Pinpoint the cell where the given text exists, returning its (x, y) midpoint coordinate. 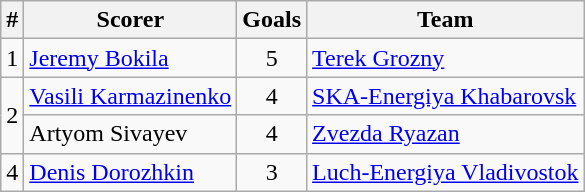
Terek Grozny (446, 58)
# (12, 20)
Artyom Sivayev (130, 134)
SKA-Energiya Khabarovsk (446, 96)
Zvezda Ryazan (446, 134)
Vasili Karmazinenko (130, 96)
Luch-Energiya Vladivostok (446, 172)
3 (272, 172)
1 (12, 58)
Denis Dorozhkin (130, 172)
Scorer (130, 20)
Jeremy Bokila (130, 58)
Goals (272, 20)
Team (446, 20)
2 (12, 115)
5 (272, 58)
